Extract the [x, y] coordinate from the center of the cell holding the provided text.  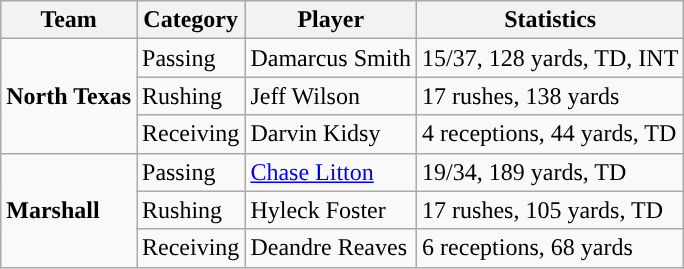
Category [190, 20]
Damarcus Smith [331, 58]
Statistics [550, 20]
4 receptions, 44 yards, TD [550, 134]
Team [69, 20]
17 rushes, 138 yards [550, 96]
Marshall [69, 210]
15/37, 128 yards, TD, INT [550, 58]
Deandre Reaves [331, 248]
Darvin Kidsy [331, 134]
Jeff Wilson [331, 96]
17 rushes, 105 yards, TD [550, 210]
19/34, 189 yards, TD [550, 172]
Hyleck Foster [331, 210]
Player [331, 20]
North Texas [69, 96]
6 receptions, 68 yards [550, 248]
Chase Litton [331, 172]
